Return the (X, Y) coordinate for the center point of the cell that contains the specified text.  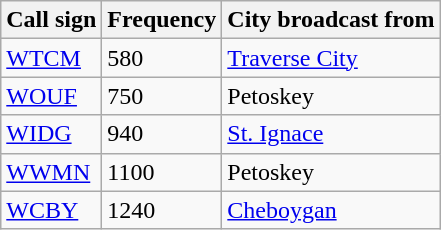
Traverse City (331, 58)
Call sign (52, 20)
City broadcast from (331, 20)
940 (162, 134)
WIDG (52, 134)
Cheboygan (331, 210)
WWMN (52, 172)
750 (162, 96)
WCBY (52, 210)
WTCM (52, 58)
580 (162, 58)
1240 (162, 210)
St. Ignace (331, 134)
WOUF (52, 96)
1100 (162, 172)
Frequency (162, 20)
